From the cell containing the given text, extract its center point as [x, y] coordinate. 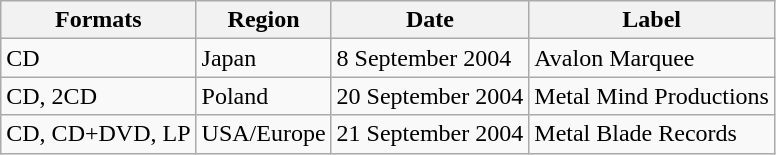
21 September 2004 [430, 134]
Region [264, 20]
CD, 2CD [98, 96]
Poland [264, 96]
20 September 2004 [430, 96]
CD, CD+DVD, LP [98, 134]
8 September 2004 [430, 58]
Date [430, 20]
Metal Blade Records [652, 134]
Label [652, 20]
Avalon Marquee [652, 58]
Metal Mind Productions [652, 96]
Japan [264, 58]
Formats [98, 20]
CD [98, 58]
USA/Europe [264, 134]
